Return the (X, Y) coordinate for the center point of the cell that contains the specified text.  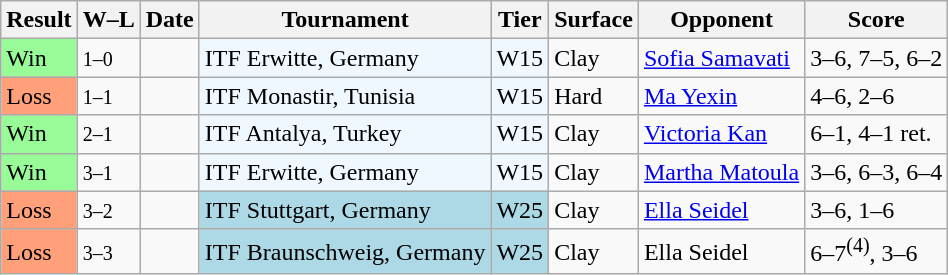
Hard (594, 96)
3–6, 6–3, 6–4 (876, 172)
Tournament (345, 20)
ITF Braunschweig, Germany (345, 252)
1–0 (108, 58)
4–6, 2–6 (876, 96)
ITF Monastir, Tunisia (345, 96)
Sofia Samavati (721, 58)
W–L (108, 20)
Ma Yexin (721, 96)
2–1 (108, 134)
Opponent (721, 20)
Victoria Kan (721, 134)
3–2 (108, 210)
ITF Antalya, Turkey (345, 134)
Martha Matoula (721, 172)
1–1 (108, 96)
6–1, 4–1 ret. (876, 134)
Surface (594, 20)
3–1 (108, 172)
Tier (520, 20)
3–6, 1–6 (876, 210)
6–7(4), 3–6 (876, 252)
Result (39, 20)
ITF Stuttgart, Germany (345, 210)
Score (876, 20)
3–3 (108, 252)
Date (170, 20)
3–6, 7–5, 6–2 (876, 58)
